Return [X, Y] of the center of cell containing provided text 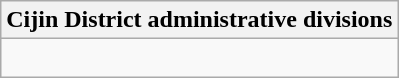
Cijin District administrative divisions [200, 20]
